For the text-containing cell, return its midpoint in (X, Y) coordinate format. 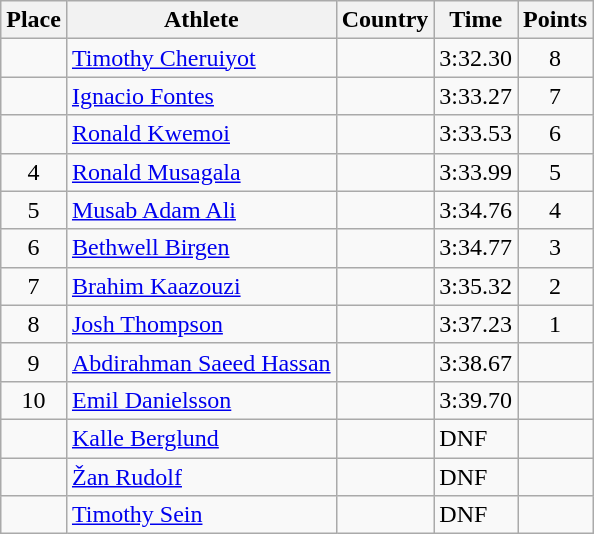
3:34.77 (476, 248)
Kalle Berglund (201, 438)
Musab Adam Ali (201, 210)
Timothy Cheruiyot (201, 58)
Emil Danielsson (201, 400)
1 (556, 324)
Place (34, 20)
Time (476, 20)
Points (556, 20)
Athlete (201, 20)
3:33.99 (476, 172)
Žan Rudolf (201, 477)
3:32.30 (476, 58)
Josh Thompson (201, 324)
Ignacio Fontes (201, 96)
Bethwell Birgen (201, 248)
Ronald Musagala (201, 172)
Ronald Kwemoi (201, 134)
3:37.23 (476, 324)
3 (556, 248)
9 (34, 362)
Brahim Kaazouzi (201, 286)
3:38.67 (476, 362)
Timothy Sein (201, 515)
3:35.32 (476, 286)
Abdirahman Saeed Hassan (201, 362)
3:33.53 (476, 134)
Country (385, 20)
3:39.70 (476, 400)
2 (556, 286)
3:34.76 (476, 210)
10 (34, 400)
3:33.27 (476, 96)
